For the text-containing cell, return its midpoint in [x, y] coordinate format. 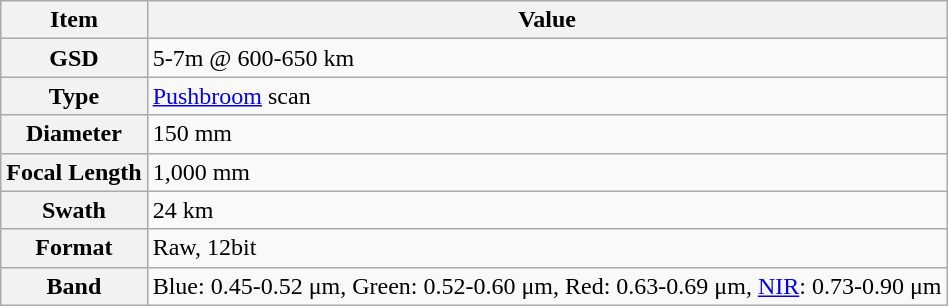
Item [74, 20]
Diameter [74, 134]
Type [74, 96]
Focal Length [74, 172]
GSD [74, 58]
Band [74, 286]
Raw, 12bit [547, 248]
Blue: 0.45-0.52 μm, Green: 0.52-0.60 μm, Red: 0.63-0.69 μm, NIR: 0.73-0.90 μm [547, 286]
24 km [547, 210]
Swath [74, 210]
5-7m @ 600-650 km [547, 58]
Value [547, 20]
150 mm [547, 134]
Pushbroom scan [547, 96]
Format [74, 248]
1,000 mm [547, 172]
